Search for the cell housing the specified text and yield its (x, y) center coordinate. 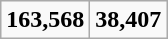
38,407 (128, 20)
163,568 (46, 20)
